Output the (X, Y) coordinate of the center of the cell containing the given text.  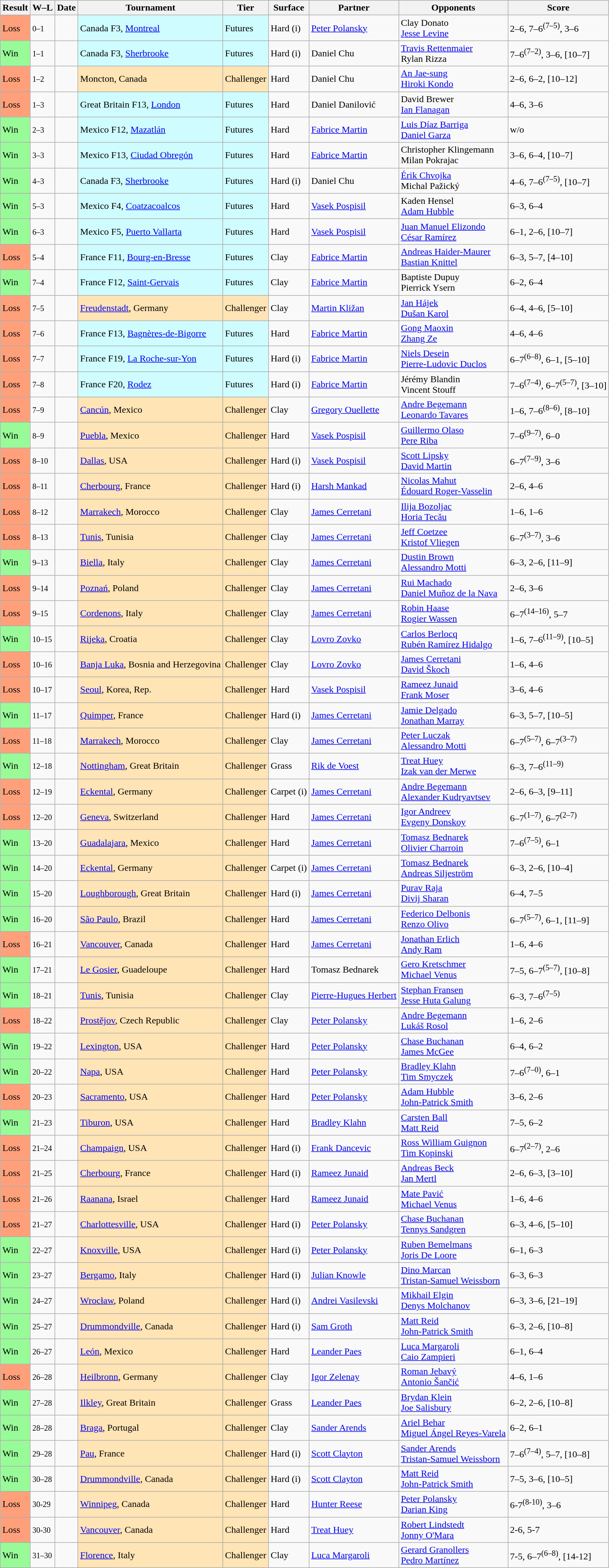
2–6, 6–3, [3–10] (559, 1174)
Tomasz Bednarek (354, 969)
Roman Jebavý Antonio Šančić (453, 1377)
Puebla, Mexico (150, 435)
Brydan Klein Joe Salisbury (453, 1402)
2–6, 3–6 (559, 588)
Travis Rettenmaier Rylan Rizza (453, 53)
6–7(2–7), 2–6 (559, 1148)
3–6, 2–6 (559, 1097)
6–7(1–7), 6–7(2–7) (559, 817)
Le Gosier, Guadeloupe (150, 969)
Martin Kližan (354, 307)
28–28 (42, 1428)
19–22 (42, 1046)
Peter Polansky Darian King (453, 1504)
Charlottesville, USA (150, 1225)
3–6, 4–6 (559, 689)
Wrocław, Poland (150, 1300)
9–13 (42, 563)
France F19, La Roche-sur-Yon (150, 359)
10–16 (42, 664)
Robin Haase Rogier Wassen (453, 613)
6–1, 2–6, [10–7] (559, 232)
Napa, USA (150, 1071)
w/o (559, 130)
4–6, 1–6 (559, 1377)
7–5, 3–6, [10–5] (559, 1479)
11–18 (42, 741)
Carsten Ball Matt Reid (453, 1122)
Mate Pavić Michael Venus (453, 1199)
16–20 (42, 919)
3–6, 6–4, [10–7] (559, 155)
Clay Donato Jesse Levine (453, 28)
6–4, 7–5 (559, 894)
Guillermo Olaso Pere Riba (453, 435)
Knoxville, USA (150, 1250)
W–L (42, 8)
6–4, 6–2 (559, 1046)
7–6(7–5), 6–1 (559, 843)
6–7(5–7), 6–1, [11–9] (559, 919)
24–27 (42, 1300)
1–6, 1–6 (559, 512)
12–20 (42, 817)
20–22 (42, 1071)
Juan Manuel Elizondo César Ramírez (453, 232)
Bradley Klahn (354, 1122)
Pau, France (150, 1453)
30-29 (42, 1504)
6–2, 2–6, [10–8] (559, 1402)
Scott Lipsky David Martin (453, 461)
São Paulo, Brazil (150, 919)
Tomasz Bednarek Olivier Charroin (453, 843)
7–5, 6–2 (559, 1122)
8–10 (42, 461)
6–2, 6–1 (559, 1428)
13–20 (42, 843)
Mexico F13, Ciudad Obregón (150, 155)
6–3, 7–6(11–9) (559, 766)
Dustin Brown Alessandro Motti (453, 563)
Seoul, Korea, Rep. (150, 689)
5–3 (42, 206)
Jamie Delgado Jonathan Marray (453, 715)
6–3, 4–6, [5–10] (559, 1225)
Date (67, 8)
6–1, 6–4 (559, 1351)
1–6, 7–6(11–9), [10–5] (559, 638)
3–3 (42, 155)
Kaden Hensel Adam Hubble (453, 206)
Champaign, USA (150, 1148)
Stephan Fransen Jesse Huta Galung (453, 995)
6–3, 2–6, [10–8] (559, 1326)
Tournament (150, 8)
Carlos Berlocq Rubén Ramírez Hidalgo (453, 638)
Dallas, USA (150, 461)
Gregory Ouellette (354, 410)
France F13, Bagnères-de-Bigorre (150, 333)
21–25 (42, 1174)
6–7(3–7), 3–6 (559, 537)
6–7(5–7), 6–7(3–7) (559, 741)
Biella, Italy (150, 563)
0–1 (42, 28)
Sam Groth (354, 1326)
Opponents (453, 8)
Dino Marcan Tristan-Samuel Weissborn (453, 1275)
Frank Dancevic (354, 1148)
Igor Zelenay (354, 1377)
Federico Delbonis Renzo Olivo (453, 919)
6–7(7–9), 3–6 (559, 461)
6-7(8-10), 3–6 (559, 1504)
Bergamo, Italy (150, 1275)
27–28 (42, 1402)
León, Mexico (150, 1351)
Luis Díaz Barriga Daniel Garza (453, 130)
11–17 (42, 715)
10–15 (42, 638)
20–23 (42, 1097)
6–7(14–16), 5–7 (559, 613)
Niels Desein Pierre-Ludovic Duclos (453, 359)
6–3, 2–6, [11–9] (559, 563)
Peter Luczak Alessandro Motti (453, 741)
1–6, 2–6 (559, 1020)
Nicolas Mahut Édouard Roger-Vasselin (453, 486)
Mexico F5, Puerto Vallarta (150, 232)
12–18 (42, 766)
6–7(6–8), 6–1, [5–10] (559, 359)
Poznań, Poland (150, 588)
1–3 (42, 104)
6–3, 6–4 (559, 206)
Score (559, 8)
Ilija Bozoljac Horia Tecău (453, 512)
21–23 (42, 1122)
Baptiste Dupuy Pierrick Ysern (453, 282)
7–7 (42, 359)
Purav Raja Divij Sharan (453, 894)
26–28 (42, 1377)
21–24 (42, 1148)
Rui Machado Daniel Muñoz de la Nava (453, 588)
18–22 (42, 1020)
Nottingham, Great Britain (150, 766)
21–27 (42, 1225)
Tiburon, USA (150, 1122)
12–19 (42, 792)
Sander Arends Tristan-Samuel Weissborn (453, 1453)
6–3, 5–7, [10–5] (559, 715)
Gong Maoxin Zhang Ze (453, 333)
7–9 (42, 410)
Heilbronn, Germany (150, 1377)
Sander Arends (354, 1428)
Surface (289, 8)
Andrei Vasilevski (354, 1300)
France F11, Bourg-en-Bresse (150, 257)
31–30 (42, 1555)
Jérémy Blandin Vincent Stouff (453, 384)
8–9 (42, 435)
Treat Huey Izak van der Merwe (453, 766)
Lexington, USA (150, 1046)
Cordenons, Italy (150, 613)
1–1 (42, 53)
David Brewer Ian Flanagan (453, 104)
17–21 (42, 969)
16–21 (42, 944)
Rameez Junaid Frank Moser (453, 689)
Andre Begemann Leonardo Tavares (453, 410)
Great Britain F13, London (150, 104)
23–27 (42, 1275)
Jan Hájek Dušan Karol (453, 307)
Tier (246, 8)
Gero Kretschmer Michael Venus (453, 969)
France F12, Saint-Gervais (150, 282)
1–2 (42, 79)
Sacramento, USA (150, 1097)
6–3, 5–7, [4–10] (559, 257)
Hunter Reese (354, 1504)
9–15 (42, 613)
Canada F3, Montreal (150, 28)
Raanana, Israel (150, 1199)
Luca Margaroli Caio Zampieri (453, 1351)
Result (15, 8)
2–6, 7–6(7–5), 3–6 (559, 28)
14–20 (42, 868)
Luca Margaroli (354, 1555)
Pierre-Hugues Herbert (354, 995)
6–2, 6–4 (559, 282)
Tomasz Bednarek Andreas Siljeström (453, 868)
6–3, 2–6, [10–4] (559, 868)
Moncton, Canada (150, 79)
7–8 (42, 384)
Ross William Guignon Tim Kopinski (453, 1148)
6–1, 6–3 (559, 1250)
22–27 (42, 1250)
Cancún, Mexico (150, 410)
James Cerretani David Škoch (453, 664)
Robert Lindstedt Jonny O'Mara (453, 1530)
Ariel Behar Miguel Ángel Reyes-Varela (453, 1428)
7–6(7–4), 6–7(5–7), [3–10] (559, 384)
Winnipeg, Canada (150, 1504)
Jonathan Erlich Andy Ram (453, 944)
Treat Huey (354, 1530)
7–5, 6–7(5–7), [10–8] (559, 969)
8–13 (42, 537)
Banja Luka, Bosnia and Herzegovina (150, 664)
Ruben Bemelmans Joris De Loore (453, 1250)
15–20 (42, 894)
8–12 (42, 512)
Jeff Coetzee Kristof Vliegen (453, 537)
Rijeka, Croatia (150, 638)
7–6(7–2), 3–6, [10–7] (559, 53)
Guadalajara, Mexico (150, 843)
Braga, Portugal (150, 1428)
Freudenstadt, Germany (150, 307)
1–6, 7–6(8–6), [8–10] (559, 410)
30–28 (42, 1479)
2–6, 4–6 (559, 486)
An Jae-sung Hiroki Kondo (453, 79)
7–5 (42, 307)
7-5, 6–7(6–8), [14-12] (559, 1555)
21–26 (42, 1199)
9–14 (42, 588)
6–4, 4–6, [5–10] (559, 307)
France F20, Rodez (150, 384)
Prostějov, Czech Republic (150, 1020)
Mikhail Elgin Denys Molchanov (453, 1300)
2–3 (42, 130)
Adam Hubble John-Patrick Smith (453, 1097)
Chase Buchanan James McGee (453, 1046)
Mexico F4, Coatzacoalcos (150, 206)
Ilkley, Great Britain (150, 1402)
Bradley Klahn Tim Smyczek (453, 1071)
5–4 (42, 257)
Chase Buchanan Tennys Sandgren (453, 1225)
4–3 (42, 181)
Andreas Haider-Maurer Bastian Knittel (453, 257)
7–6(7–0), 6–1 (559, 1071)
10–17 (42, 689)
7–6(9–7), 6–0 (559, 435)
25–27 (42, 1326)
Andre Begemann Lukáš Rosol (453, 1020)
18–21 (42, 995)
Érik Chvojka Michal Pažický (453, 181)
30-30 (42, 1530)
7–6(7–4), 5–7, [10–8] (559, 1453)
Andre Begemann Alexander Kudryavtsev (453, 792)
Andreas Beck Jan Mertl (453, 1174)
Mexico F12, Mazatlán (150, 130)
Gerard Granollers Pedro Martínez (453, 1555)
Harsh Mankad (354, 486)
2–6, 6–2, [10–12] (559, 79)
Daniel Danilović (354, 104)
Julian Knowle (354, 1275)
29–28 (42, 1453)
2–6, 6–3, [9–11] (559, 792)
4–6, 7–6(7–5), [10–7] (559, 181)
7–6 (42, 333)
6–3, 6–3 (559, 1275)
4–6, 3–6 (559, 104)
Quimper, France (150, 715)
Loughborough, Great Britain (150, 894)
26–27 (42, 1351)
Igor Andreev Evgeny Donskoy (453, 817)
6–3, 7–6(7–5) (559, 995)
Rik de Voest (354, 766)
Partner (354, 8)
Christopher Klingemann Milan Pokrajac (453, 155)
8–11 (42, 486)
Florence, Italy (150, 1555)
6–3 (42, 232)
7–4 (42, 282)
4–6, 4–6 (559, 333)
2-6, 5-7 (559, 1530)
6–3, 3–6, [21–19] (559, 1300)
Geneva, Switzerland (150, 817)
